Pinpoint the cell where the given text exists, returning its [x, y] midpoint coordinate. 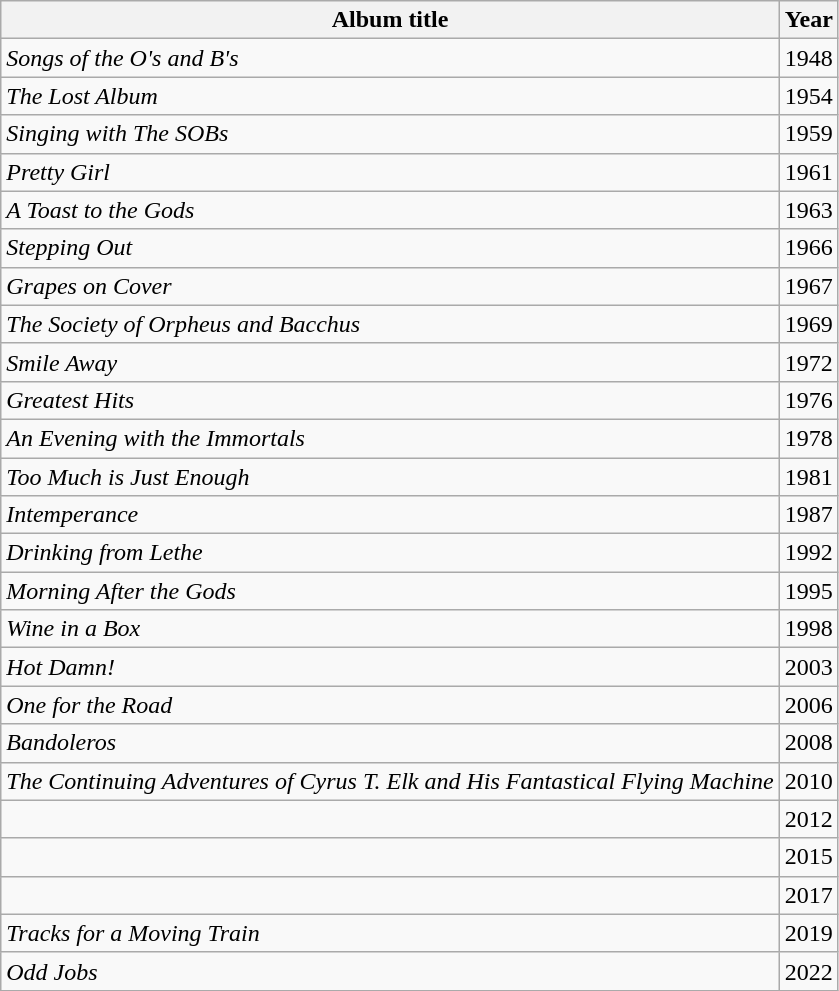
Tracks for a Moving Train [390, 933]
1948 [808, 58]
Odd Jobs [390, 971]
Hot Damn! [390, 667]
2019 [808, 933]
1978 [808, 438]
1981 [808, 477]
The Lost Album [390, 96]
2012 [808, 819]
1959 [808, 134]
Album title [390, 20]
1969 [808, 324]
Drinking from Lethe [390, 553]
A Toast to the Gods [390, 210]
1966 [808, 248]
1992 [808, 553]
Morning After the Gods [390, 591]
Singing with The SOBs [390, 134]
1995 [808, 591]
The Society of Orpheus and Bacchus [390, 324]
Songs of the O's and B's [390, 58]
Year [808, 20]
1998 [808, 629]
Wine in a Box [390, 629]
Too Much is Just Enough [390, 477]
1972 [808, 362]
1976 [808, 400]
1967 [808, 286]
The Continuing Adventures of Cyrus T. Elk and His Fantastical Flying Machine [390, 781]
Stepping Out [390, 248]
1987 [808, 515]
1954 [808, 96]
Smile Away [390, 362]
2017 [808, 895]
2003 [808, 667]
Greatest Hits [390, 400]
2006 [808, 705]
1963 [808, 210]
Bandoleros [390, 743]
Pretty Girl [390, 172]
2008 [808, 743]
2022 [808, 971]
Intemperance [390, 515]
One for the Road [390, 705]
Grapes on Cover [390, 286]
2010 [808, 781]
1961 [808, 172]
An Evening with the Immortals [390, 438]
2015 [808, 857]
